Identify which cell holds the provided text, then report its (X, Y) central coordinate. 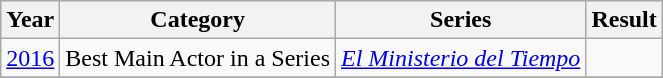
2016 (30, 58)
Year (30, 20)
El Ministerio del Tiempo (461, 58)
Best Main Actor in a Series (198, 58)
Series (461, 20)
Result (624, 20)
Category (198, 20)
